Locate the cell with the specified text and output its [X, Y] center coordinate. 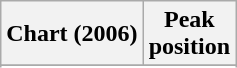
Peakposition [189, 34]
Chart (2006) [72, 34]
